Scan for the cell matching the given text and deliver its [X, Y] coordinate at center. 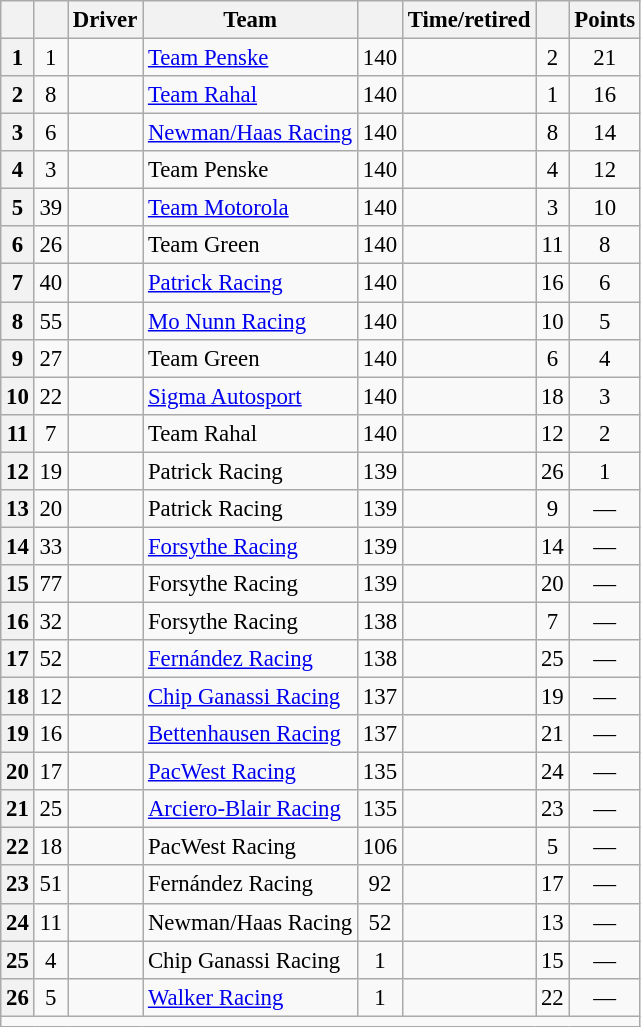
Points [604, 20]
32 [50, 621]
Team Motorola [250, 208]
77 [50, 584]
39 [50, 208]
106 [380, 847]
Time/retired [468, 20]
Arciero-Blair Racing [250, 809]
Mo Nunn Racing [250, 321]
92 [380, 885]
55 [50, 321]
27 [50, 358]
Bettenhausen Racing [250, 734]
51 [50, 885]
Sigma Autosport [250, 396]
Walker Racing [250, 997]
40 [50, 283]
Driver [106, 20]
33 [50, 546]
Team [250, 20]
